Capture the cell that displays the provided text and extract its [x, y] central coordinate. 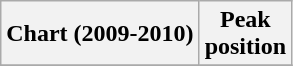
Peakposition [245, 34]
Chart (2009-2010) [100, 34]
